Return [X, Y] of the center of cell containing provided text 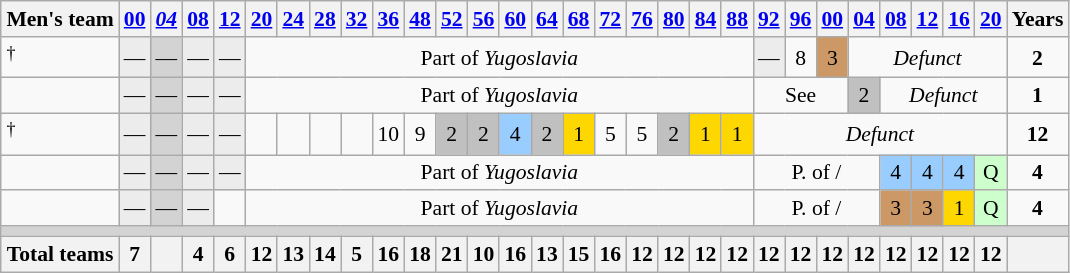
6 [230, 254]
Men's team [60, 19]
15 [579, 254]
76 [642, 19]
7 [135, 254]
96 [801, 19]
8 [801, 58]
28 [325, 19]
64 [547, 19]
68 [579, 19]
84 [706, 19]
48 [420, 19]
21 [452, 254]
18 [420, 254]
80 [674, 19]
88 [737, 19]
Years [1038, 19]
60 [515, 19]
92 [769, 19]
24 [293, 19]
72 [610, 19]
52 [452, 19]
36 [388, 19]
See [800, 96]
Total teams [60, 254]
14 [325, 254]
9 [420, 134]
32 [357, 19]
56 [484, 19]
